Detect which cell encompasses the target text, then output its (X, Y) center coordinate. 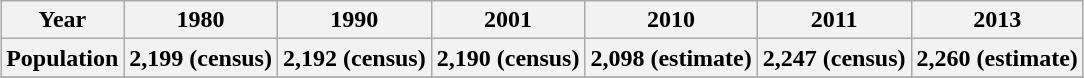
2,192 (census) (354, 58)
2,199 (census) (201, 58)
2010 (671, 20)
2001 (508, 20)
1990 (354, 20)
2011 (834, 20)
2013 (997, 20)
1980 (201, 20)
Population (62, 58)
Year (62, 20)
2,190 (census) (508, 58)
2,098 (estimate) (671, 58)
2,247 (census) (834, 58)
2,260 (estimate) (997, 58)
